Return [x, y] of the center of cell containing provided text 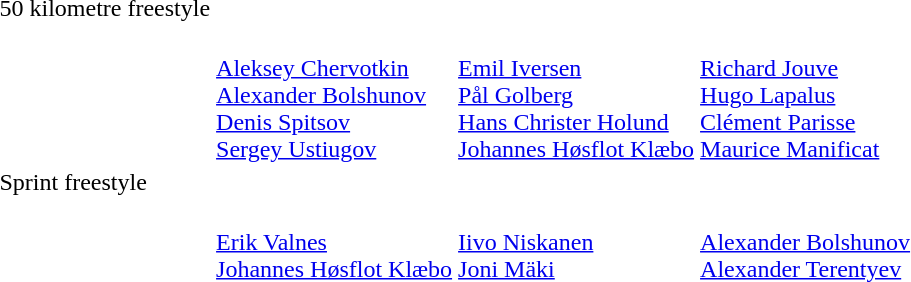
Aleksey ChervotkinAlexander BolshunovDenis SpitsovSergey Ustiugov [334, 95]
Emil IversenPål GolbergHans Christer HolundJohannes Høsflot Klæbo [576, 95]
